From the cell containing the given text, extract its center point as [X, Y] coordinate. 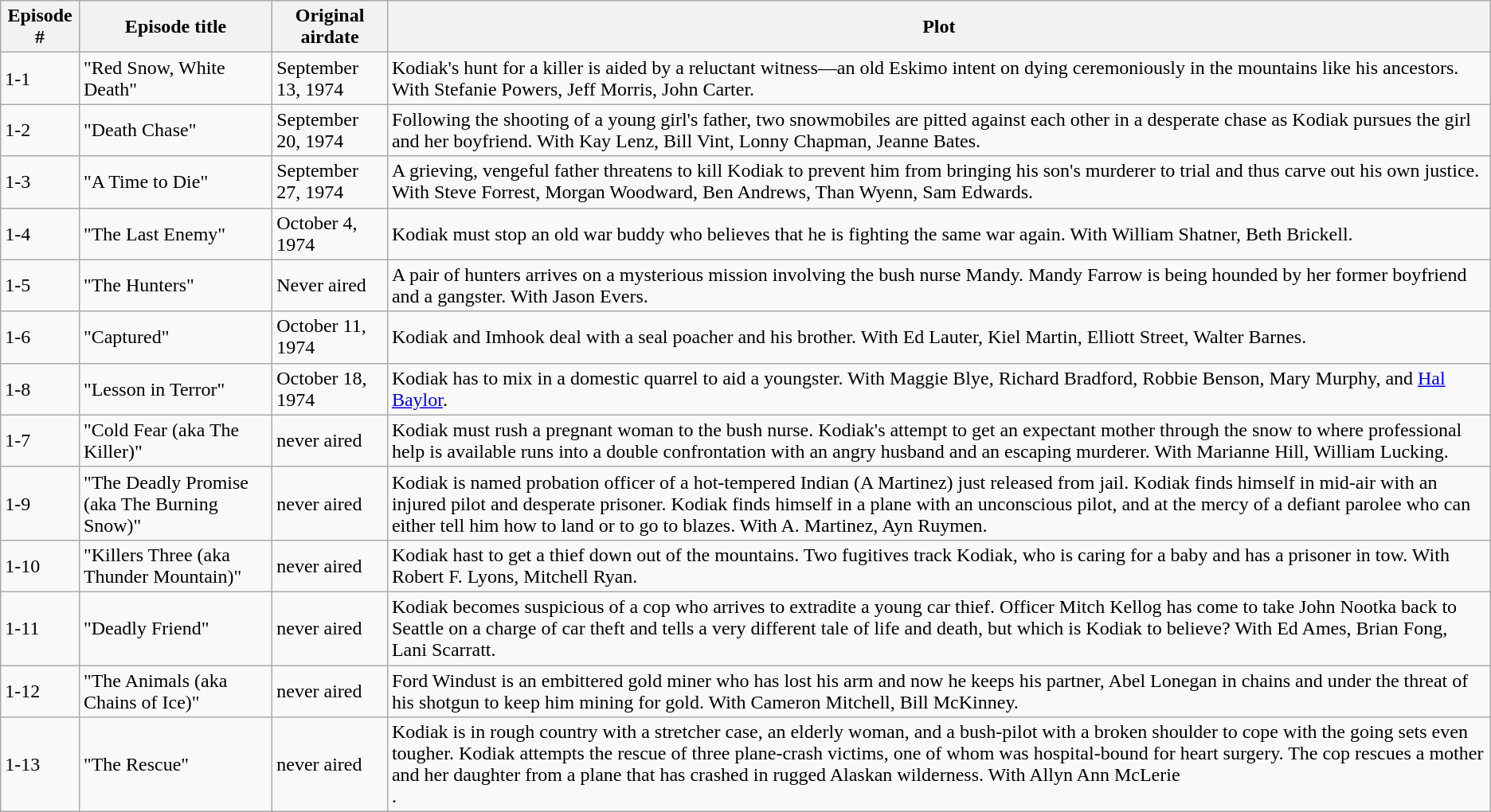
Episode # [40, 27]
Kodiak and Imhook deal with a seal poacher and his brother. With Ed Lauter, Kiel Martin, Elliott Street, Walter Barnes. [938, 338]
Never aired [330, 285]
Episode title [175, 27]
Kodiak has to mix in a domestic quarrel to aid a youngster. With Maggie Blye, Richard Bradford, Robbie Benson, Mary Murphy, and Hal Baylor. [938, 388]
1-13 [40, 764]
1-2 [40, 131]
Plot [938, 27]
1-9 [40, 503]
"Killers Three (aka Thunder Mountain)" [175, 565]
October 18, 1974 [330, 388]
1-11 [40, 628]
1-5 [40, 285]
"Death Chase" [175, 131]
1-8 [40, 388]
"The Deadly Promise (aka The Burning Snow)" [175, 503]
October 11, 1974 [330, 338]
"Lesson in Terror" [175, 388]
"The Animals (aka Chains of Ice)" [175, 691]
Kodiak must stop an old war buddy who believes that he is fighting the same war again. With William Shatner, Beth Brickell. [938, 234]
"The Rescue" [175, 764]
Original airdate [330, 27]
1-3 [40, 182]
1-7 [40, 441]
"The Last Enemy" [175, 234]
September 27, 1974 [330, 182]
1-6 [40, 338]
1-4 [40, 234]
October 4, 1974 [330, 234]
"Deadly Friend" [175, 628]
September 20, 1974 [330, 131]
"A Time to Die" [175, 182]
"The Hunters" [175, 285]
"Captured" [175, 338]
1-12 [40, 691]
"Cold Fear (aka The Killer)" [175, 441]
September 13, 1974 [330, 78]
1-10 [40, 565]
1-1 [40, 78]
"Red Snow, White Death" [175, 78]
